Return [X, Y] of the center of cell containing provided text 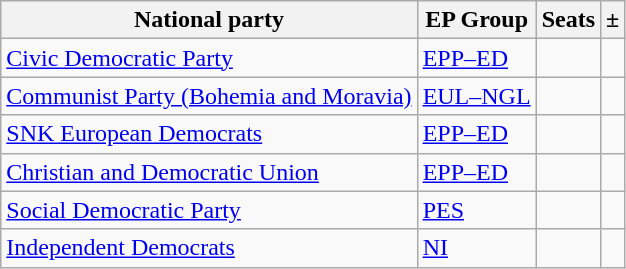
Civic Democratic Party [209, 58]
EUL–NGL [476, 96]
SNK European Democrats [209, 134]
Independent Democrats [209, 248]
EP Group [476, 20]
Seats [568, 20]
Communist Party (Bohemia and Moravia) [209, 96]
± [613, 20]
NI [476, 248]
PES [476, 210]
Social Democratic Party [209, 210]
Christian and Democratic Union [209, 172]
National party [209, 20]
